Return (X, Y) of the center of cell containing provided text 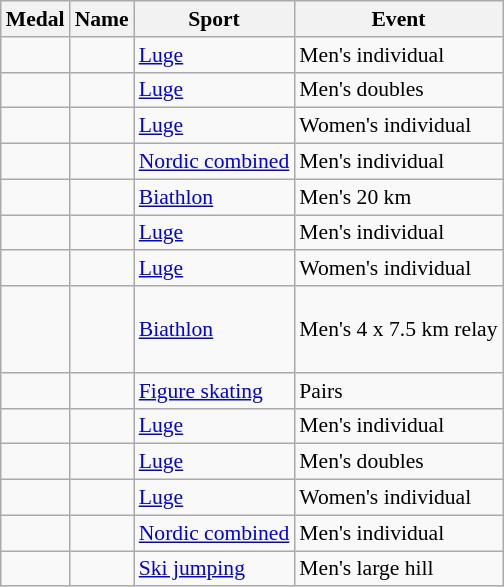
Ski jumping (214, 569)
Men's 4 x 7.5 km relay (398, 330)
Pairs (398, 391)
Name (102, 19)
Event (398, 19)
Men's large hill (398, 569)
Medal (36, 19)
Sport (214, 19)
Figure skating (214, 391)
Men's 20 km (398, 197)
